Provide the (x, y) coordinate of the cell's center where the given text is located.  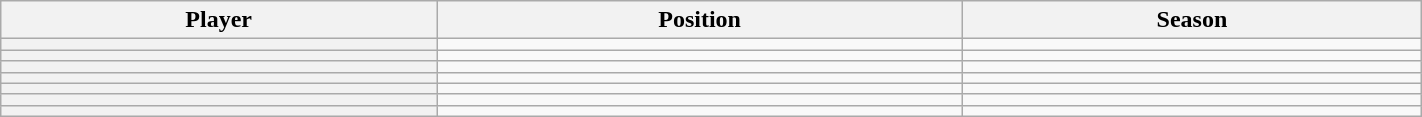
Season (1192, 20)
Position (700, 20)
Player (219, 20)
